Search for the cell housing the specified text and yield its [X, Y] center coordinate. 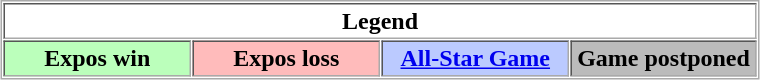
Legend [380, 21]
Game postponed [663, 58]
All-Star Game [476, 58]
Expos loss [286, 58]
Expos win [98, 58]
